Return the [x, y] coordinate for the center point of the cell that contains the specified text.  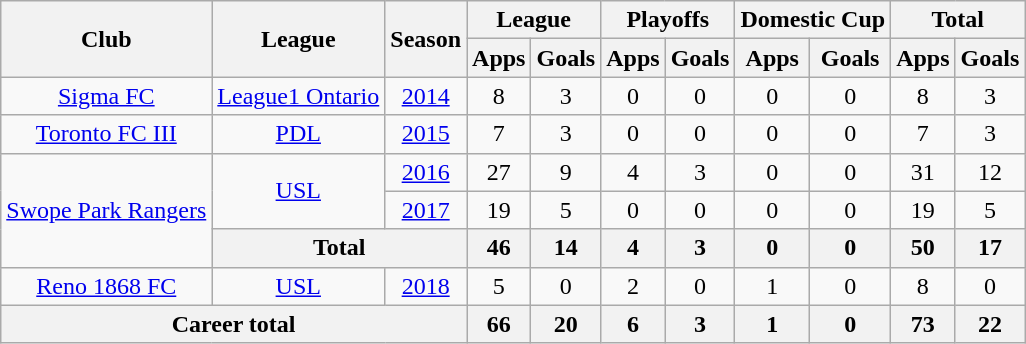
12 [990, 172]
2015 [426, 134]
2017 [426, 210]
Career total [234, 324]
22 [990, 324]
2016 [426, 172]
Season [426, 39]
League1 Ontario [298, 96]
2018 [426, 286]
PDL [298, 134]
73 [923, 324]
Club [106, 39]
50 [923, 248]
66 [499, 324]
Sigma FC [106, 96]
Playoffs [668, 20]
Toronto FC III [106, 134]
31 [923, 172]
46 [499, 248]
2 [633, 286]
6 [633, 324]
Reno 1868 FC [106, 286]
2014 [426, 96]
27 [499, 172]
20 [566, 324]
Swope Park Rangers [106, 210]
14 [566, 248]
17 [990, 248]
Domestic Cup [813, 20]
9 [566, 172]
